Detect which cell encompasses the target text, then output its (X, Y) center coordinate. 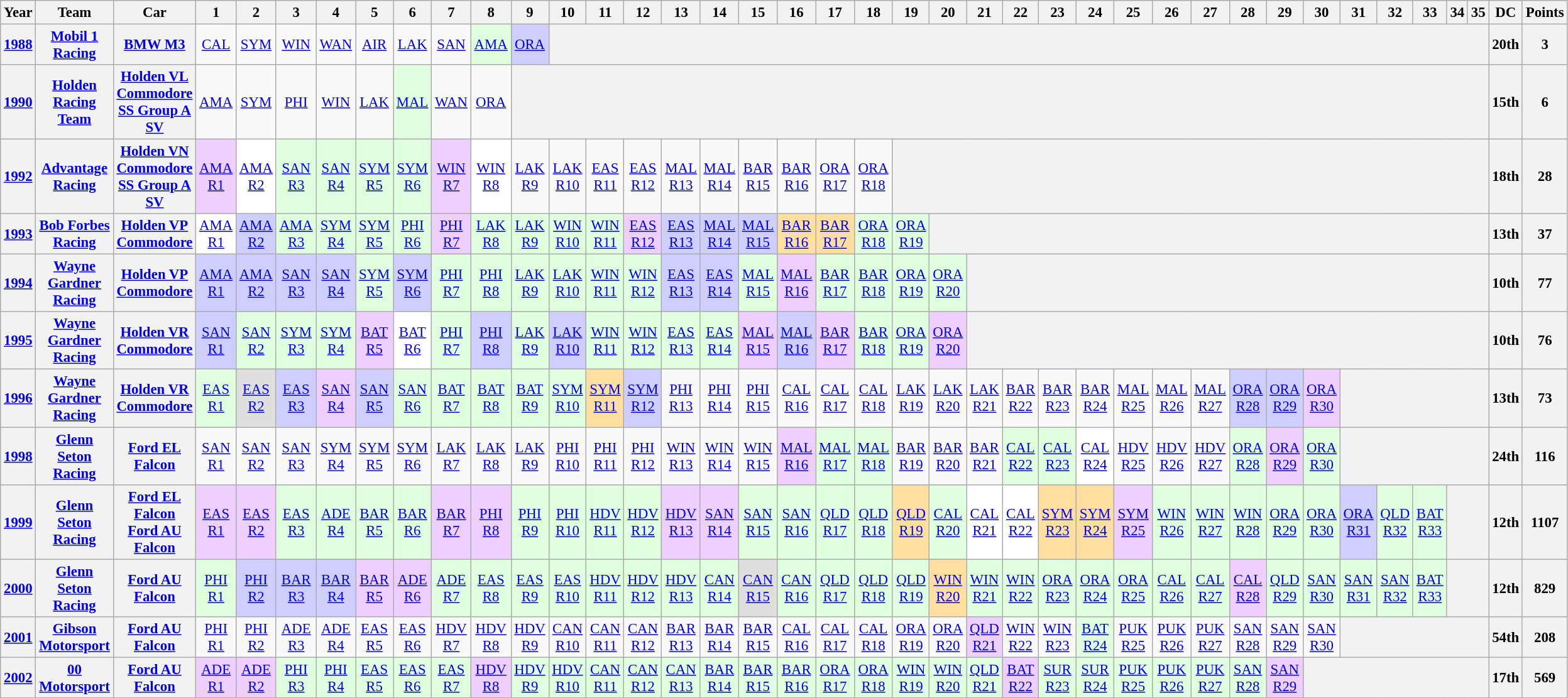
SANR16 (797, 521)
MAL (412, 102)
SYMR24 (1095, 521)
ADER7 (451, 588)
CALR21 (984, 521)
32 (1395, 13)
PHIR4 (336, 677)
SYMR25 (1134, 521)
23 (1058, 13)
25 (1134, 13)
SYMR3 (296, 341)
BATR8 (491, 398)
BARR20 (948, 456)
QLDR29 (1285, 588)
116 (1545, 456)
LAKR19 (911, 398)
HDVR7 (451, 637)
WINR21 (984, 588)
5 (375, 13)
ADER2 (256, 677)
BARR3 (296, 588)
Holden Racing Team (74, 102)
1 (216, 13)
Advantage Racing (74, 177)
HDVR25 (1134, 456)
BATR5 (375, 341)
2000 (18, 588)
WINR23 (1058, 637)
PHIR11 (605, 456)
829 (1545, 588)
WINR13 (681, 456)
AIR (375, 45)
MALR13 (681, 177)
MALR26 (1171, 398)
BATR6 (412, 341)
SANR32 (1395, 588)
SURR23 (1058, 677)
PHIR14 (719, 398)
BARR23 (1058, 398)
PHIR13 (681, 398)
SANR6 (412, 398)
Holden VL Commodore SS Group A SV (155, 102)
21 (984, 13)
AMAR3 (296, 234)
Year (18, 13)
CALR28 (1248, 588)
15 (758, 13)
ADER1 (216, 677)
1995 (18, 341)
9 (530, 13)
29 (1285, 13)
SANR15 (758, 521)
CAL (216, 45)
BARR22 (1021, 398)
ADER6 (412, 588)
54th (1506, 637)
14 (719, 13)
10 (567, 13)
LAKR7 (451, 456)
34 (1457, 13)
77 (1545, 283)
HDVR27 (1210, 456)
CALR27 (1210, 588)
MALR27 (1210, 398)
CALR20 (948, 521)
CANR13 (681, 677)
26 (1171, 13)
1999 (18, 521)
CALR26 (1171, 588)
PHIR15 (758, 398)
BARR13 (681, 637)
Bob Forbes Racing (74, 234)
CANR16 (797, 588)
LAKR21 (984, 398)
CALR23 (1058, 456)
MALR18 (874, 456)
EASR7 (451, 677)
BARR19 (911, 456)
Ford EL Falcon (155, 456)
SANR31 (1359, 588)
12 (643, 13)
EASR11 (605, 177)
SYMR12 (643, 398)
WINR27 (1210, 521)
18th (1506, 177)
LAKR20 (948, 398)
WINR10 (567, 234)
00 Motorsport (74, 677)
SYMR23 (1058, 521)
SYMR11 (605, 398)
24th (1506, 456)
DC (1506, 13)
WINR14 (719, 456)
35 (1478, 13)
PHIR3 (296, 677)
Points (1545, 13)
22 (1021, 13)
WINR15 (758, 456)
WINR8 (491, 177)
Team (74, 13)
Mobil 1 Racing (74, 45)
8 (491, 13)
1107 (1545, 521)
PHIR12 (643, 456)
BARR6 (412, 521)
2002 (18, 677)
19 (911, 13)
HDVR26 (1171, 456)
ORAR24 (1095, 588)
BATR9 (530, 398)
Holden VN Commodore SS Group A SV (155, 177)
SYMR10 (567, 398)
CANR14 (719, 588)
BMW M3 (155, 45)
SURR24 (1095, 677)
SAN (451, 45)
MALR25 (1134, 398)
1994 (18, 283)
CANR10 (567, 637)
CANR15 (758, 588)
EASR8 (491, 588)
PHIR9 (530, 521)
1998 (18, 456)
Car (155, 13)
37 (1545, 234)
569 (1545, 677)
16 (797, 13)
Ford EL FalconFord AU Falcon (155, 521)
20 (948, 13)
SANR5 (375, 398)
CALR24 (1095, 456)
20th (1506, 45)
WINR7 (451, 177)
PHI (296, 102)
27 (1210, 13)
BATR7 (451, 398)
4 (336, 13)
2 (256, 13)
WINR19 (911, 677)
1988 (18, 45)
76 (1545, 341)
BARR24 (1095, 398)
33 (1430, 13)
PHIR6 (412, 234)
24 (1095, 13)
1990 (18, 102)
ORAR31 (1359, 521)
MALR17 (835, 456)
11 (605, 13)
1996 (18, 398)
BATR22 (1021, 677)
BARR4 (336, 588)
30 (1322, 13)
BATR24 (1095, 637)
1993 (18, 234)
BARR21 (984, 456)
18 (874, 13)
ADER3 (296, 637)
ORAR25 (1134, 588)
EASR9 (530, 588)
WINR28 (1248, 521)
ORAR23 (1058, 588)
1992 (18, 177)
7 (451, 13)
2001 (18, 637)
17th (1506, 677)
HDVR10 (567, 677)
WINR26 (1171, 521)
13 (681, 13)
QLDR32 (1395, 521)
Gibson Motorsport (74, 637)
15th (1506, 102)
EASR10 (567, 588)
73 (1545, 398)
BARR7 (451, 521)
SANR14 (719, 521)
17 (835, 13)
208 (1545, 637)
31 (1359, 13)
